Find where the given text appears and provide that cell's center as (x, y) coordinate. 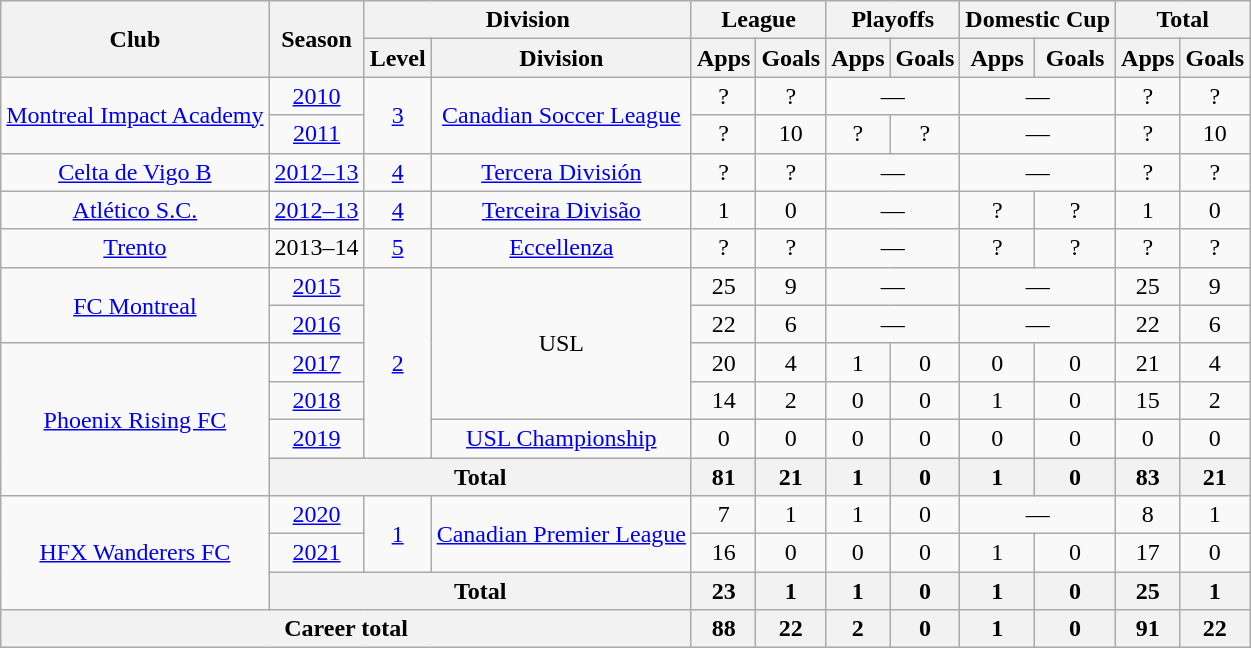
Domestic Cup (1038, 20)
83 (1148, 477)
Season (316, 39)
Atlético S.C. (135, 210)
Eccellenza (561, 248)
Trento (135, 248)
USL Championship (561, 438)
3 (398, 115)
Canadian Soccer League (561, 115)
8 (1148, 515)
14 (723, 400)
Tercera División (561, 172)
91 (1148, 629)
2013–14 (316, 248)
Terceira Divisão (561, 210)
HFX Wanderers FC (135, 553)
2010 (316, 96)
2020 (316, 515)
2019 (316, 438)
15 (1148, 400)
16 (723, 553)
2017 (316, 362)
Playoffs (893, 20)
2018 (316, 400)
88 (723, 629)
17 (1148, 553)
Club (135, 39)
20 (723, 362)
5 (398, 248)
7 (723, 515)
FC Montreal (135, 305)
2015 (316, 286)
2021 (316, 553)
USL (561, 343)
2016 (316, 324)
81 (723, 477)
Phoenix Rising FC (135, 419)
Montreal Impact Academy (135, 115)
Celta de Vigo B (135, 172)
Canadian Premier League (561, 534)
Career total (346, 629)
Level (398, 58)
23 (723, 591)
2011 (316, 134)
League (758, 20)
